Scan for the cell matching the given text and deliver its (x, y) coordinate at center. 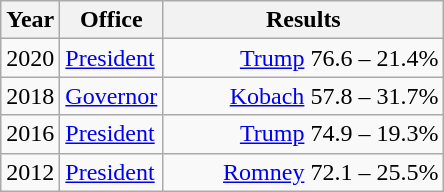
2012 (30, 172)
2016 (30, 134)
2020 (30, 58)
Governor (112, 96)
2018 (30, 96)
Trump 74.9 – 19.3% (304, 134)
Romney 72.1 – 25.5% (304, 172)
Year (30, 20)
Kobach 57.8 – 31.7% (304, 96)
Trump 76.6 – 21.4% (304, 58)
Results (304, 20)
Office (112, 20)
